Detect which cell encompasses the target text, then output its [x, y] center coordinate. 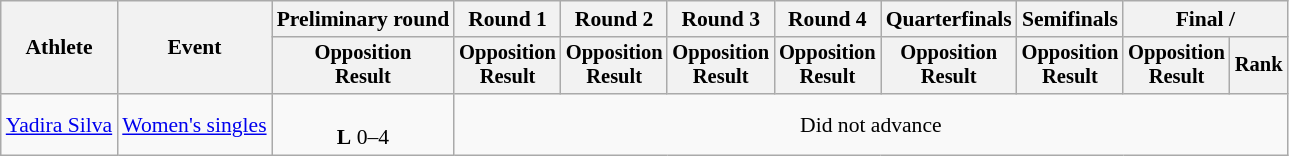
Semifinals [1070, 19]
Round 4 [828, 19]
L 0–4 [364, 124]
Yadira Silva [59, 124]
Rank [1259, 66]
Round 1 [508, 19]
Quarterfinals [949, 19]
Round 3 [720, 19]
Event [194, 48]
Athlete [59, 48]
Round 2 [614, 19]
Preliminary round [364, 19]
Women's singles [194, 124]
Final / [1205, 19]
Did not advance [870, 124]
